From the cell containing the given text, extract its center point as [X, Y] coordinate. 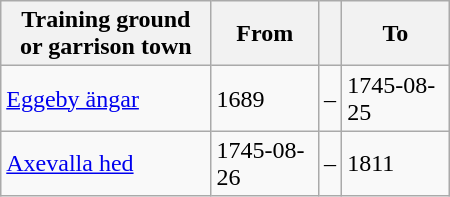
Training groundor garrison town [106, 34]
1745-08-26 [265, 164]
1811 [396, 164]
Axevalla hed [106, 164]
1745-08-25 [396, 98]
To [396, 34]
From [265, 34]
Eggeby ängar [106, 98]
1689 [265, 98]
